Detect which cell encompasses the target text, then output its [X, Y] center coordinate. 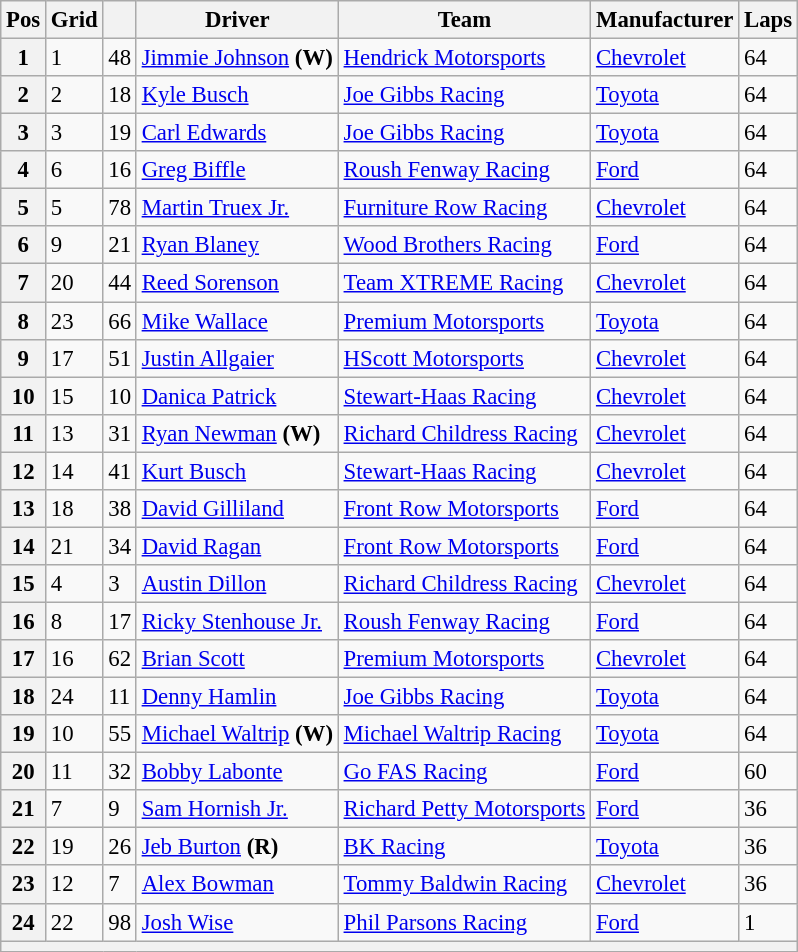
Michael Waltrip Racing [464, 734]
78 [120, 208]
62 [120, 659]
Martin Truex Jr. [237, 208]
Phil Parsons Racing [464, 922]
44 [120, 283]
41 [120, 471]
Hendrick Motorsports [464, 58]
Mike Wallace [237, 321]
Go FAS Racing [464, 772]
51 [120, 358]
Carl Edwards [237, 133]
Michael Waltrip (W) [237, 734]
55 [120, 734]
Justin Allgaier [237, 358]
32 [120, 772]
Manufacturer [665, 20]
Furniture Row Racing [464, 208]
Reed Sorenson [237, 283]
David Gilliland [237, 509]
Jeb Burton (R) [237, 847]
Laps [768, 20]
Ryan Blaney [237, 245]
Team XTREME Racing [464, 283]
Wood Brothers Racing [464, 245]
Austin Dillon [237, 584]
38 [120, 509]
Alex Bowman [237, 885]
Josh Wise [237, 922]
HScott Motorsports [464, 358]
Ricky Stenhouse Jr. [237, 621]
Denny Hamlin [237, 697]
Grid [74, 20]
98 [120, 922]
David Ragan [237, 546]
Sam Hornish Jr. [237, 809]
Greg Biffle [237, 170]
Kurt Busch [237, 471]
Richard Petty Motorsports [464, 809]
Team [464, 20]
Jimmie Johnson (W) [237, 58]
Tommy Baldwin Racing [464, 885]
Danica Patrick [237, 396]
Ryan Newman (W) [237, 433]
60 [768, 772]
66 [120, 321]
Bobby Labonte [237, 772]
Brian Scott [237, 659]
Kyle Busch [237, 95]
Pos [24, 20]
Driver [237, 20]
26 [120, 847]
BK Racing [464, 847]
34 [120, 546]
31 [120, 433]
48 [120, 58]
